Capture the cell that displays the provided text and extract its (X, Y) central coordinate. 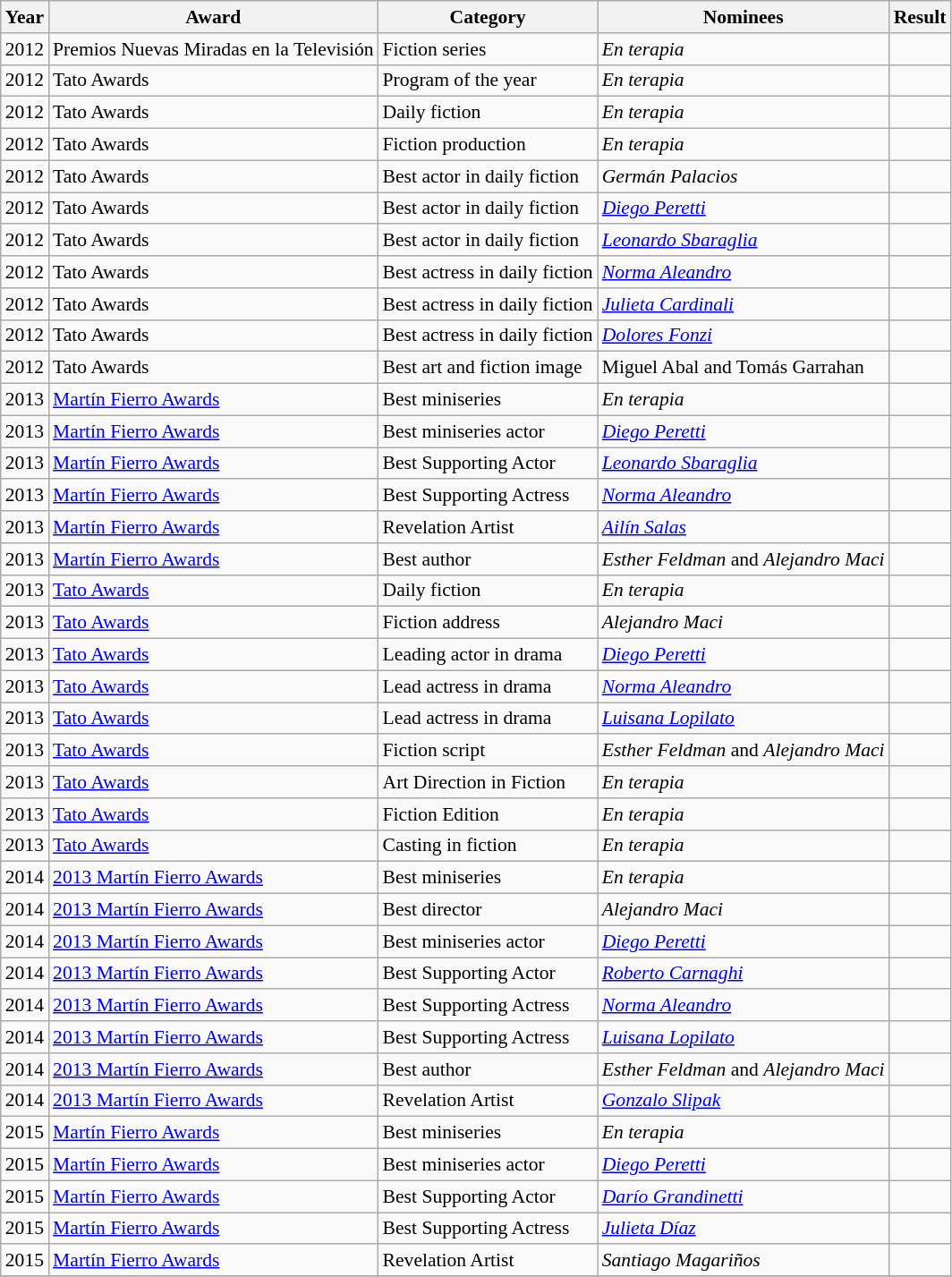
Santiago Magariños (744, 1261)
Gonzalo Slipak (744, 1101)
Julieta Cardinali (744, 304)
Darío Grandinetti (744, 1196)
Fiction production (489, 145)
Leading actor in drama (489, 655)
Fiction Edition (489, 814)
Julieta Díaz (744, 1229)
Art Direction in Fiction (489, 782)
Miguel Abal and Tomás Garrahan (744, 368)
Best director (489, 910)
Fiction script (489, 751)
Germán Palacios (744, 176)
Program of the year (489, 81)
Fiction address (489, 623)
Dolores Fonzi (744, 336)
Result (920, 17)
Award (213, 17)
Fiction series (489, 49)
Nominees (744, 17)
Ailín Salas (744, 527)
Category (489, 17)
Casting in fiction (489, 846)
Best art and fiction image (489, 368)
Year (25, 17)
Roberto Carnaghi (744, 974)
Premios Nuevas Miradas en la Televisión (213, 49)
